Provide the [x, y] coordinate of the cell's center where the given text is located.  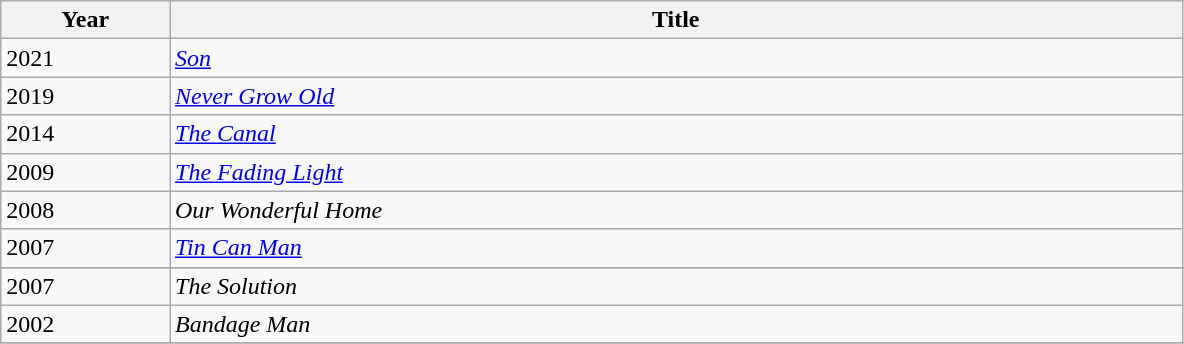
2008 [86, 210]
2009 [86, 172]
Our Wonderful Home [676, 210]
2002 [86, 324]
Year [86, 20]
The Canal [676, 134]
Title [676, 20]
Son [676, 58]
The Fading Light [676, 172]
Never Grow Old [676, 96]
The Solution [676, 286]
2019 [86, 96]
Tin Can Man [676, 248]
2021 [86, 58]
Bandage Man [676, 324]
2014 [86, 134]
